Return the [X, Y] coordinate for the center point of the cell that contains the specified text.  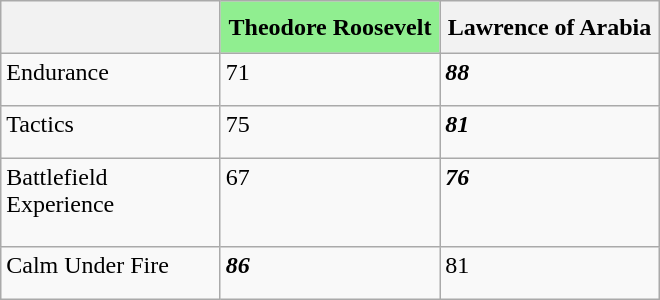
75 [330, 131]
76 [550, 202]
Battlefield Experience [110, 202]
Endurance [110, 79]
67 [330, 202]
Tactics [110, 131]
71 [330, 79]
Calm Under Fire [110, 273]
88 [550, 79]
86 [330, 273]
Lawrence of Arabia [550, 27]
Theodore Roosevelt [330, 27]
